Identify which cell holds the provided text, then report its [x, y] central coordinate. 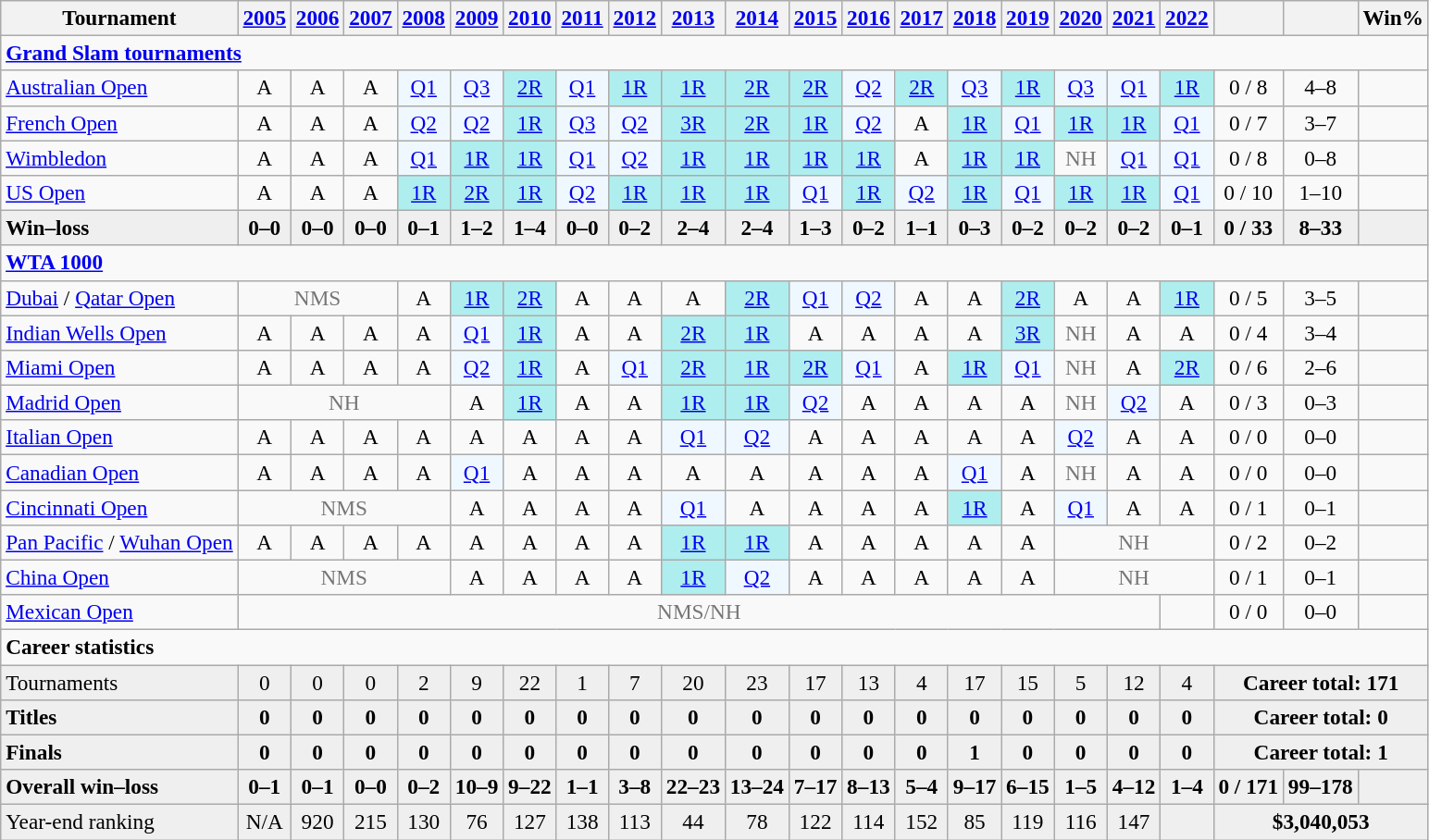
Career total: 0 [1321, 717]
Titles [119, 717]
NMS/NH [700, 612]
0 / 33 [1248, 228]
1–5 [1081, 786]
12 [1133, 682]
3–7 [1320, 123]
Australian Open [119, 88]
Miami Open [119, 367]
$3,040,053 [1321, 821]
French Open [119, 123]
2016 [868, 18]
9–17 [974, 786]
WTA 1000 [714, 263]
Cincinnati Open [119, 507]
2021 [1133, 18]
23 [757, 682]
Year-end ranking [119, 821]
6–15 [1027, 786]
0 / 5 [1248, 298]
22 [529, 682]
8–13 [868, 786]
119 [1027, 821]
7 [635, 682]
2017 [922, 18]
113 [635, 821]
US Open [119, 192]
78 [757, 821]
Career statistics [714, 647]
3–5 [1320, 298]
215 [370, 821]
9–22 [529, 786]
Overall win–loss [119, 786]
2012 [635, 18]
0 / 6 [1248, 367]
114 [868, 821]
Pan Pacific / Wuhan Open [119, 542]
13–24 [757, 786]
2009 [476, 18]
127 [529, 821]
116 [1081, 821]
China Open [119, 577]
0–8 [1320, 157]
0 / 4 [1248, 332]
2010 [529, 18]
2011 [582, 18]
Tournament [119, 18]
Mexican Open [119, 612]
13 [868, 682]
5–4 [922, 786]
15 [1027, 682]
Canadian Open [119, 472]
7–17 [814, 786]
2–6 [1320, 367]
Grand Slam tournaments [714, 53]
0 / 7 [1248, 123]
130 [424, 821]
0 / 3 [1248, 402]
Italian Open [119, 438]
20 [692, 682]
2019 [1027, 18]
138 [582, 821]
3–8 [635, 786]
9 [476, 682]
99–178 [1320, 786]
Win–loss [119, 228]
4–12 [1133, 786]
1–3 [814, 228]
5 [1081, 682]
Indian Wells Open [119, 332]
Wimbledon [119, 157]
8–33 [1320, 228]
2007 [370, 18]
2005 [265, 18]
147 [1133, 821]
44 [692, 821]
0 / 2 [1248, 542]
122 [814, 821]
Finals [119, 752]
1–10 [1320, 192]
22–23 [692, 786]
85 [974, 821]
2006 [317, 18]
2020 [1081, 18]
2015 [814, 18]
N/A [265, 821]
2014 [757, 18]
4–8 [1320, 88]
2 [424, 682]
10–9 [476, 786]
3–4 [1320, 332]
Career total: 1 [1321, 752]
Tournaments [119, 682]
0 / 10 [1248, 192]
Win% [1393, 18]
2013 [692, 18]
Dubai / Qatar Open [119, 298]
Madrid Open [119, 402]
Career total: 171 [1321, 682]
2022 [1187, 18]
2018 [974, 18]
1–2 [476, 228]
0 / 171 [1248, 786]
2008 [424, 18]
920 [317, 821]
76 [476, 821]
152 [922, 821]
